Locate the cell with the specified text and output its (X, Y) center coordinate. 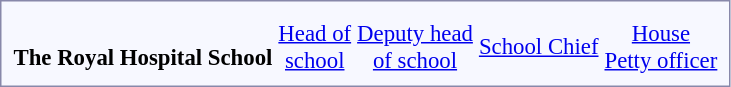
Deputy headof school (416, 46)
HousePetty officer (661, 46)
School Chief (538, 46)
The Royal Hospital School (143, 44)
Head ofschool (315, 46)
